Identify which cell holds the provided text, then report its (X, Y) central coordinate. 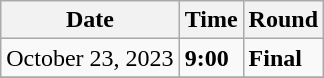
Round (283, 20)
Final (283, 58)
Date (90, 20)
October 23, 2023 (90, 58)
Time (211, 20)
9:00 (211, 58)
